Identify which cell holds the provided text, then report its (X, Y) central coordinate. 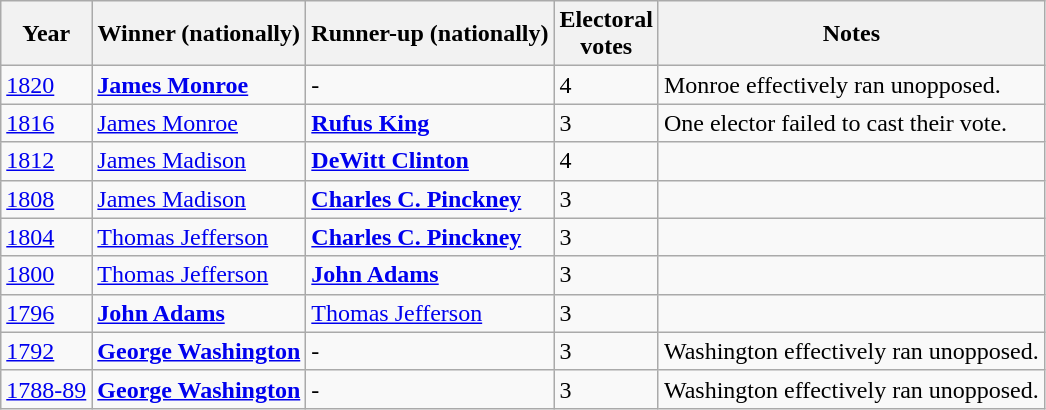
1820 (46, 85)
Year (46, 34)
1808 (46, 199)
Electoralvotes (606, 34)
Monroe effectively ran unopposed. (851, 85)
1816 (46, 123)
1788-89 (46, 389)
Notes (851, 34)
1792 (46, 351)
DeWitt Clinton (430, 161)
1804 (46, 237)
1796 (46, 313)
Rufus King (430, 123)
1812 (46, 161)
Winner (nationally) (199, 34)
1800 (46, 275)
One elector failed to cast their vote. (851, 123)
Runner-up (nationally) (430, 34)
